Return the (x, y) coordinate for the center point of the cell that contains the specified text.  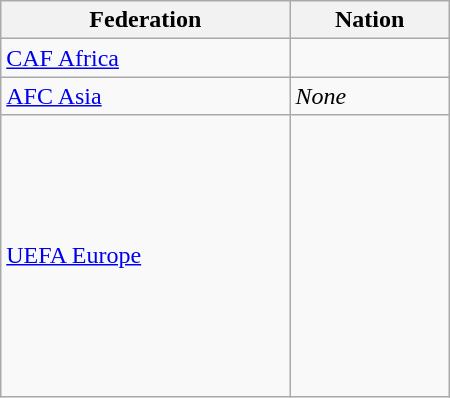
AFC Asia (146, 96)
UEFA Europe (146, 256)
CAF Africa (146, 58)
None (370, 96)
Federation (146, 20)
Nation (370, 20)
